From the cell containing the given text, extract its center point as [X, Y] coordinate. 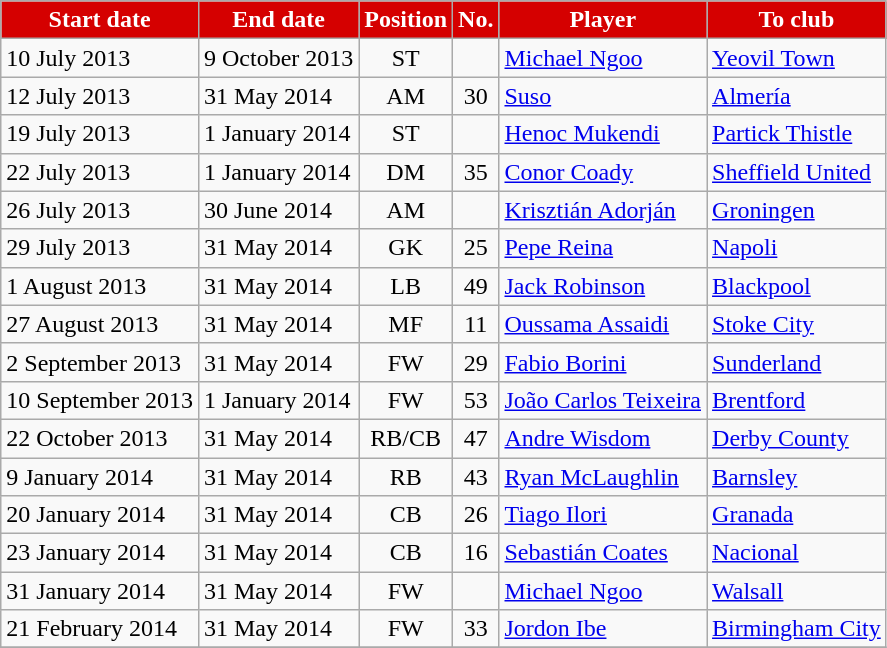
43 [476, 477]
33 [476, 629]
11 [476, 324]
Barnsley [797, 477]
Sheffield United [797, 172]
29 July 2013 [100, 248]
9 January 2014 [100, 477]
30 June 2014 [278, 210]
21 February 2014 [100, 629]
Stoke City [797, 324]
30 [476, 96]
12 July 2013 [100, 96]
LB [406, 286]
29 [476, 362]
49 [476, 286]
25 [476, 248]
Almería [797, 96]
Position [406, 20]
1 August 2013 [100, 286]
31 January 2014 [100, 591]
Fabio Borini [603, 362]
Granada [797, 515]
Derby County [797, 438]
Jordon Ibe [603, 629]
19 July 2013 [100, 134]
Partick Thistle [797, 134]
Tiago Ilori [603, 515]
2 September 2013 [100, 362]
23 January 2014 [100, 553]
Conor Coady [603, 172]
47 [476, 438]
Sunderland [797, 362]
Start date [100, 20]
Blackpool [797, 286]
RB [406, 477]
26 [476, 515]
16 [476, 553]
RB/CB [406, 438]
Sebastián Coates [603, 553]
MF [406, 324]
João Carlos Teixeira [603, 400]
Krisztián Adorján [603, 210]
Henoc Mukendi [603, 134]
End date [278, 20]
To club [797, 20]
10 September 2013 [100, 400]
Player [603, 20]
27 August 2013 [100, 324]
Napoli [797, 248]
GK [406, 248]
DM [406, 172]
20 January 2014 [100, 515]
Birmingham City [797, 629]
26 July 2013 [100, 210]
53 [476, 400]
Groningen [797, 210]
22 July 2013 [100, 172]
Brentford [797, 400]
Yeovil Town [797, 58]
Andre Wisdom [603, 438]
No. [476, 20]
Walsall [797, 591]
10 July 2013 [100, 58]
Jack Robinson [603, 286]
22 October 2013 [100, 438]
Nacional [797, 553]
Suso [603, 96]
Pepe Reina [603, 248]
Oussama Assaidi [603, 324]
9 October 2013 [278, 58]
35 [476, 172]
Ryan McLaughlin [603, 477]
